Return the [x, y] coordinate for the center point of the cell that contains the specified text.  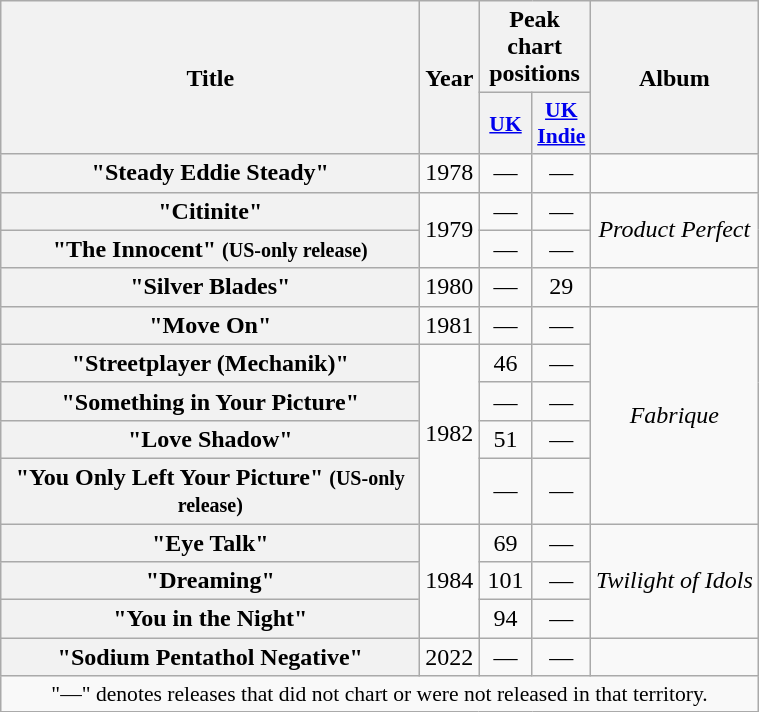
Fabrique [674, 414]
"Dreaming" [210, 581]
"Silver Blades" [210, 287]
UK [506, 124]
Album [674, 78]
"Love Shadow" [210, 439]
"You in the Night" [210, 619]
"You Only Left Your Picture" (US-only release) [210, 490]
1978 [450, 173]
2022 [450, 657]
51 [506, 439]
"Streetplayer (Mechanik)" [210, 363]
Product Perfect [674, 230]
46 [506, 363]
"Citinite" [210, 211]
"The Innocent" (US-only release) [210, 249]
"Move On" [210, 325]
"Eye Talk" [210, 543]
94 [506, 619]
29 [561, 287]
1979 [450, 230]
"—" denotes releases that did not chart or were not released in that territory. [380, 694]
1982 [450, 434]
Twilight of Idols [674, 581]
Year [450, 78]
"Something in Your Picture" [210, 401]
1984 [450, 581]
UK Indie [561, 124]
1980 [450, 287]
Peak chart positions [534, 47]
1981 [450, 325]
69 [506, 543]
Title [210, 78]
101 [506, 581]
"Steady Eddie Steady" [210, 173]
"Sodium Pentathol Negative" [210, 657]
